For the text-containing cell, return its midpoint in (X, Y) coordinate format. 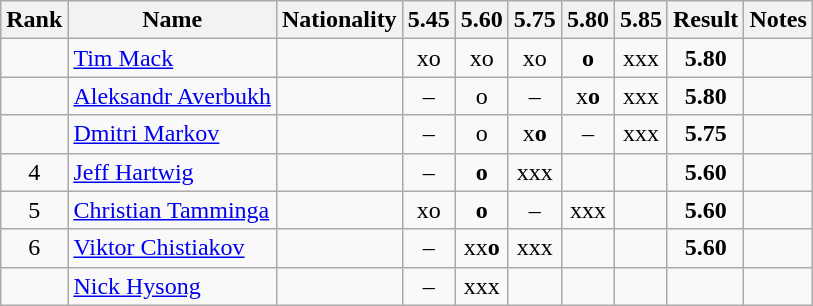
xxo (482, 248)
Tim Mack (172, 58)
Jeff Hartwig (172, 172)
5.85 (640, 20)
Viktor Chistiakov (172, 248)
5.45 (428, 20)
Dmitri Markov (172, 134)
Nationality (339, 20)
6 (34, 248)
Rank (34, 20)
Christian Tamminga (172, 210)
Name (172, 20)
Nick Hysong (172, 286)
5 (34, 210)
4 (34, 172)
Aleksandr Averbukh (172, 96)
Notes (778, 20)
Result (705, 20)
